Locate the cell with the specified text and output its [X, Y] center coordinate. 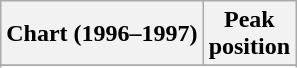
Peakposition [249, 34]
Chart (1996–1997) [102, 34]
